Search for the cell housing the specified text and yield its (x, y) center coordinate. 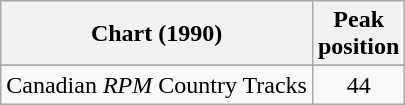
44 (358, 85)
Canadian RPM Country Tracks (157, 85)
Chart (1990) (157, 34)
Peakposition (358, 34)
